Locate the cell with the specified text and output its (x, y) center coordinate. 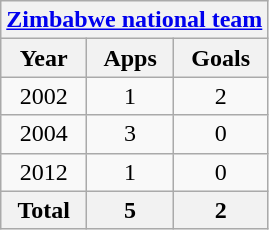
Total (44, 210)
2012 (44, 172)
Zimbabwe national team (134, 20)
Goals (221, 58)
2004 (44, 134)
3 (130, 134)
2002 (44, 96)
Apps (130, 58)
Year (44, 58)
5 (130, 210)
